Return the (X, Y) coordinate for the center point of the cell that contains the specified text.  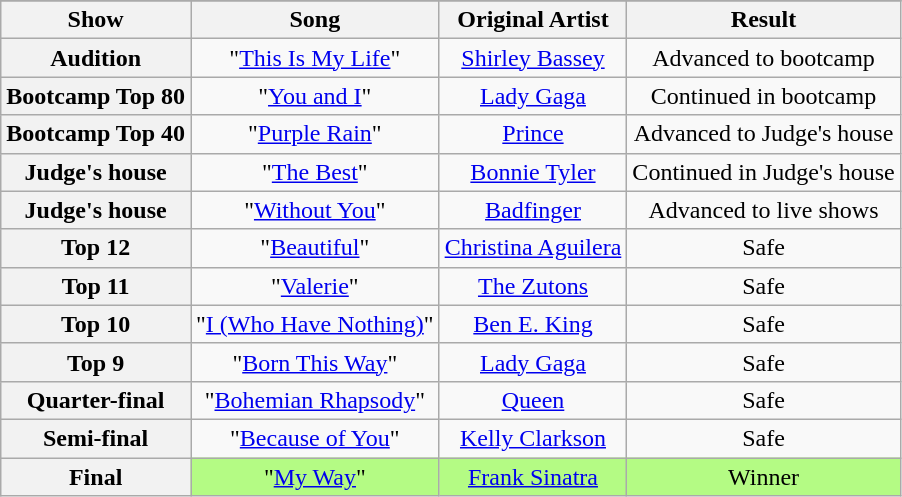
"Because of You" (316, 438)
"I (Who Have Nothing)" (316, 324)
Top 12 (96, 248)
Frank Sinatra (533, 477)
Top 10 (96, 324)
Result (764, 20)
Original Artist (533, 20)
Top 11 (96, 286)
"Bohemian Rhapsody" (316, 400)
Bootcamp Top 40 (96, 134)
"The Best" (316, 172)
"Beautiful" (316, 248)
Audition (96, 58)
"This Is My Life" (316, 58)
Quarter-final (96, 400)
Winner (764, 477)
"Purple Rain" (316, 134)
Advanced to Judge's house (764, 134)
Bonnie Tyler (533, 172)
Bootcamp Top 80 (96, 96)
Badfinger (533, 210)
Song (316, 20)
Prince (533, 134)
Semi-final (96, 438)
"Without You" (316, 210)
"Valerie" (316, 286)
Advanced to live shows (764, 210)
Kelly Clarkson (533, 438)
Continued in Judge's house (764, 172)
"Born This Way" (316, 362)
Queen (533, 400)
Advanced to bootcamp (764, 58)
Ben E. King (533, 324)
The Zutons (533, 286)
Final (96, 477)
Christina Aguilera (533, 248)
Shirley Bassey (533, 58)
Continued in bootcamp (764, 96)
"My Way" (316, 477)
"You and I" (316, 96)
Show (96, 20)
Top 9 (96, 362)
